Scan for the cell matching the given text and deliver its (X, Y) coordinate at center. 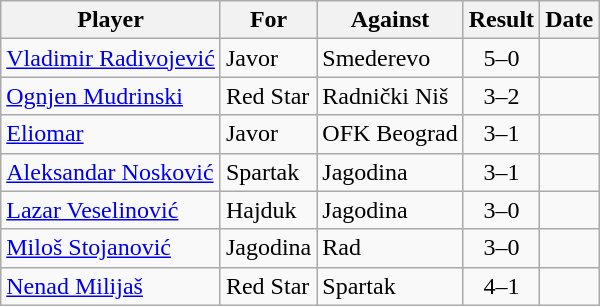
Aleksandar Nosković (111, 172)
Rad (390, 248)
For (268, 20)
Eliomar (111, 134)
OFK Beograd (390, 134)
Radnički Niš (390, 96)
Hajduk (268, 210)
Date (570, 20)
3–2 (501, 96)
Player (111, 20)
Miloš Stojanović (111, 248)
Smederevo (390, 58)
Ognjen Mudrinski (111, 96)
4–1 (501, 286)
Against (390, 20)
Lazar Veselinović (111, 210)
Result (501, 20)
Nenad Milijaš (111, 286)
5–0 (501, 58)
Vladimir Radivojević (111, 58)
